Extract the [X, Y] coordinate from the center of the cell holding the provided text.  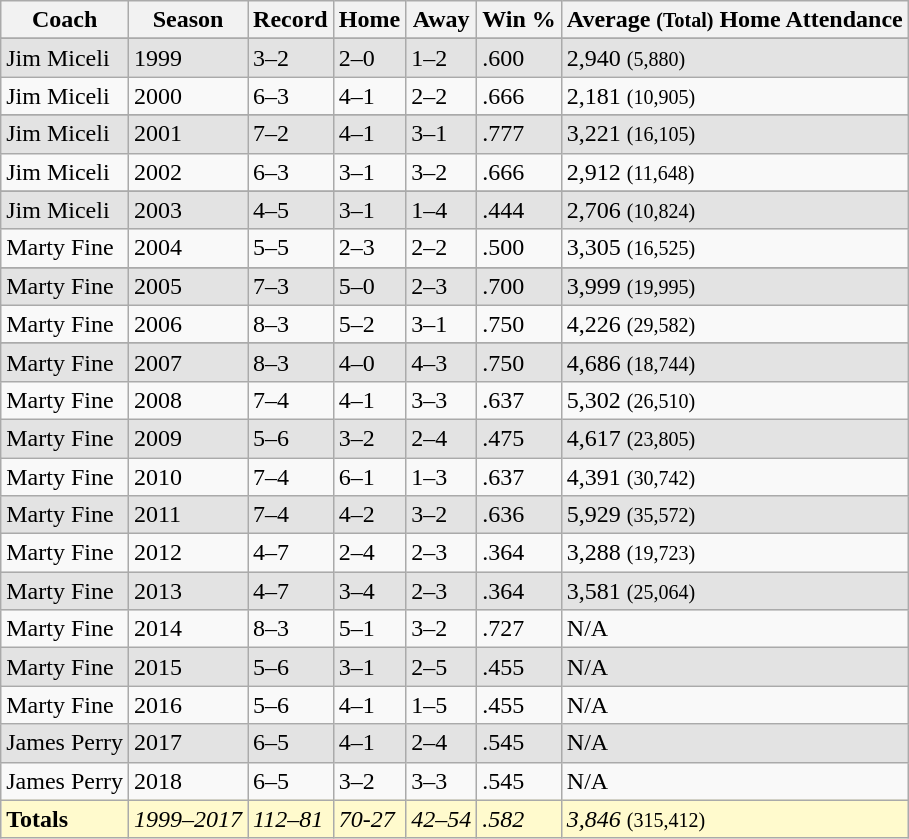
2002 [188, 172]
5–2 [369, 324]
2,181 (10,905) [734, 96]
5–0 [369, 286]
Away [442, 20]
.600 [520, 58]
.700 [520, 286]
2,940 (5,880) [734, 58]
4–0 [369, 362]
2014 [188, 629]
2000 [188, 96]
.727 [520, 629]
2,706 (10,824) [734, 210]
2009 [188, 438]
1999 [188, 58]
3,221 (16,105) [734, 134]
2003 [188, 210]
Coach [65, 20]
5,929 (35,572) [734, 515]
2–0 [369, 58]
.777 [520, 134]
2,912 (11,648) [734, 172]
4,686 (18,744) [734, 362]
3,581 (25,064) [734, 591]
Average (Total) Home Attendance [734, 20]
2011 [188, 515]
2005 [188, 286]
1–2 [442, 58]
4–2 [369, 515]
2010 [188, 477]
Home [369, 20]
7–3 [291, 286]
70-27 [369, 819]
2013 [188, 591]
Season [188, 20]
.500 [520, 248]
3–4 [369, 591]
2001 [188, 134]
2007 [188, 362]
112–81 [291, 819]
.636 [520, 515]
2016 [188, 705]
2004 [188, 248]
2006 [188, 324]
2017 [188, 743]
Totals [65, 819]
5,302 (26,510) [734, 400]
2018 [188, 781]
2015 [188, 667]
6–1 [369, 477]
42–54 [442, 819]
1–4 [442, 210]
.444 [520, 210]
3,288 (19,723) [734, 553]
Win % [520, 20]
1–5 [442, 705]
5–5 [291, 248]
3,846 (315,412) [734, 819]
.475 [520, 438]
1–3 [442, 477]
5–1 [369, 629]
4–5 [291, 210]
2–5 [442, 667]
4,226 (29,582) [734, 324]
1999–2017 [188, 819]
3,305 (16,525) [734, 248]
.582 [520, 819]
4,617 (23,805) [734, 438]
2008 [188, 400]
7–2 [291, 134]
2012 [188, 553]
4,391 (30,742) [734, 477]
3,999 (19,995) [734, 286]
Record [291, 20]
4–3 [442, 362]
